Detect which cell encompasses the target text, then output its [X, Y] center coordinate. 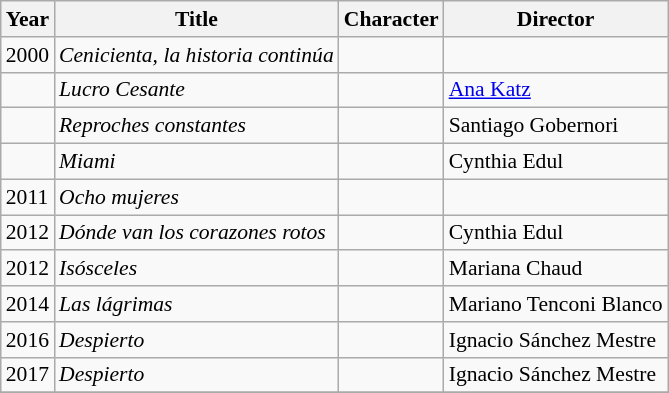
Lucro Cesante [196, 90]
2011 [28, 197]
2000 [28, 55]
2017 [28, 375]
Mariano Tenconi Blanco [556, 304]
Isósceles [196, 269]
Director [556, 19]
Santiago Gobernori [556, 126]
Reproches constantes [196, 126]
2014 [28, 304]
Character [392, 19]
Mariana Chaud [556, 269]
Miami [196, 162]
Ana Katz [556, 90]
Cenicienta, la historia continúa [196, 55]
Year [28, 19]
Title [196, 19]
Dónde van los corazones rotos [196, 233]
Las lágrimas [196, 304]
2016 [28, 340]
Ocho mujeres [196, 197]
